Detect which cell encompasses the target text, then output its [X, Y] center coordinate. 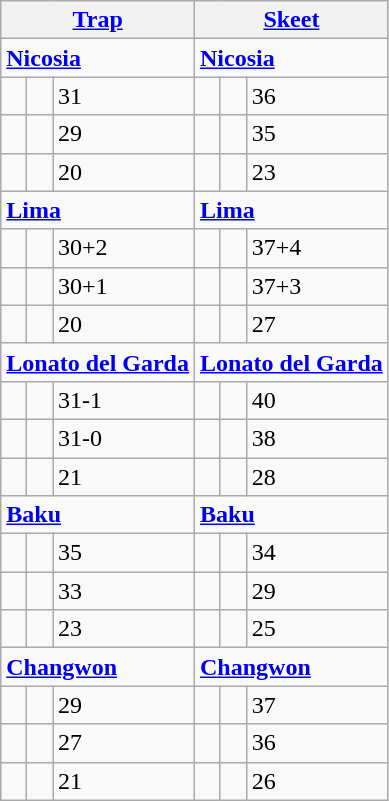
31-1 [124, 400]
31-0 [124, 438]
37 [317, 705]
28 [317, 477]
31 [124, 96]
Trap [98, 20]
26 [317, 781]
34 [317, 553]
33 [124, 591]
30+1 [124, 286]
25 [317, 629]
38 [317, 438]
Skeet [292, 20]
30+2 [124, 248]
40 [317, 400]
37+3 [317, 286]
37+4 [317, 248]
